Pinpoint the cell where the given text exists, returning its (x, y) midpoint coordinate. 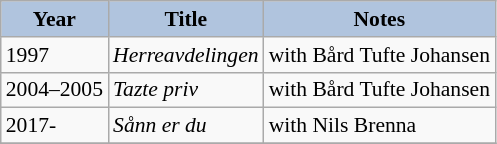
Tazte priv (186, 90)
Notes (380, 19)
Sånn er du (186, 126)
Herreavdelingen (186, 55)
1997 (54, 55)
Year (54, 19)
2004–2005 (54, 90)
2017- (54, 126)
Title (186, 19)
with Nils Brenna (380, 126)
